Provide the (x, y) coordinate of the cell's center where the given text is located.  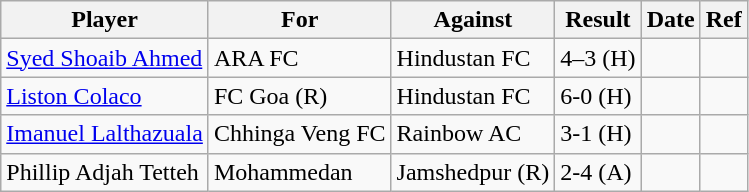
Imanuel Lalthazuala (105, 134)
Chhinga Veng FC (300, 134)
6-0 (H) (598, 96)
Syed Shoaib Ahmed (105, 58)
FC Goa (R) (300, 96)
ARA FC (300, 58)
2-4 (A) (598, 172)
Jamshedpur (R) (473, 172)
Result (598, 20)
Date (670, 20)
4–3 (H) (598, 58)
Ref (724, 20)
Against (473, 20)
Player (105, 20)
Mohammedan (300, 172)
3-1 (H) (598, 134)
For (300, 20)
Liston Colaco (105, 96)
Rainbow AC (473, 134)
Phillip Adjah Tetteh (105, 172)
